Scan for the cell matching the given text and deliver its (X, Y) coordinate at center. 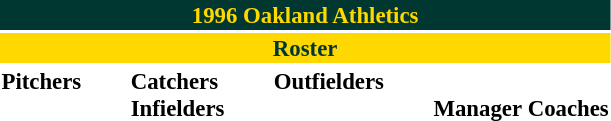
1996 Oakland Athletics (305, 15)
Roster (305, 48)
